Locate the cell with the specified text and output its (x, y) center coordinate. 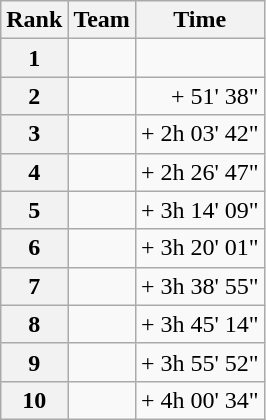
+ 4h 00' 34" (200, 400)
3 (34, 134)
Team (102, 20)
7 (34, 286)
4 (34, 172)
+ 3h 38' 55" (200, 286)
+ 2h 26' 47" (200, 172)
+ 3h 20' 01" (200, 248)
1 (34, 58)
+ 2h 03' 42" (200, 134)
+ 3h 55' 52" (200, 362)
8 (34, 324)
Rank (34, 20)
9 (34, 362)
+ 3h 14' 09" (200, 210)
2 (34, 96)
+ 3h 45' 14" (200, 324)
6 (34, 248)
+ 51' 38" (200, 96)
10 (34, 400)
Time (200, 20)
5 (34, 210)
